Pinpoint the cell where the given text exists, returning its (X, Y) midpoint coordinate. 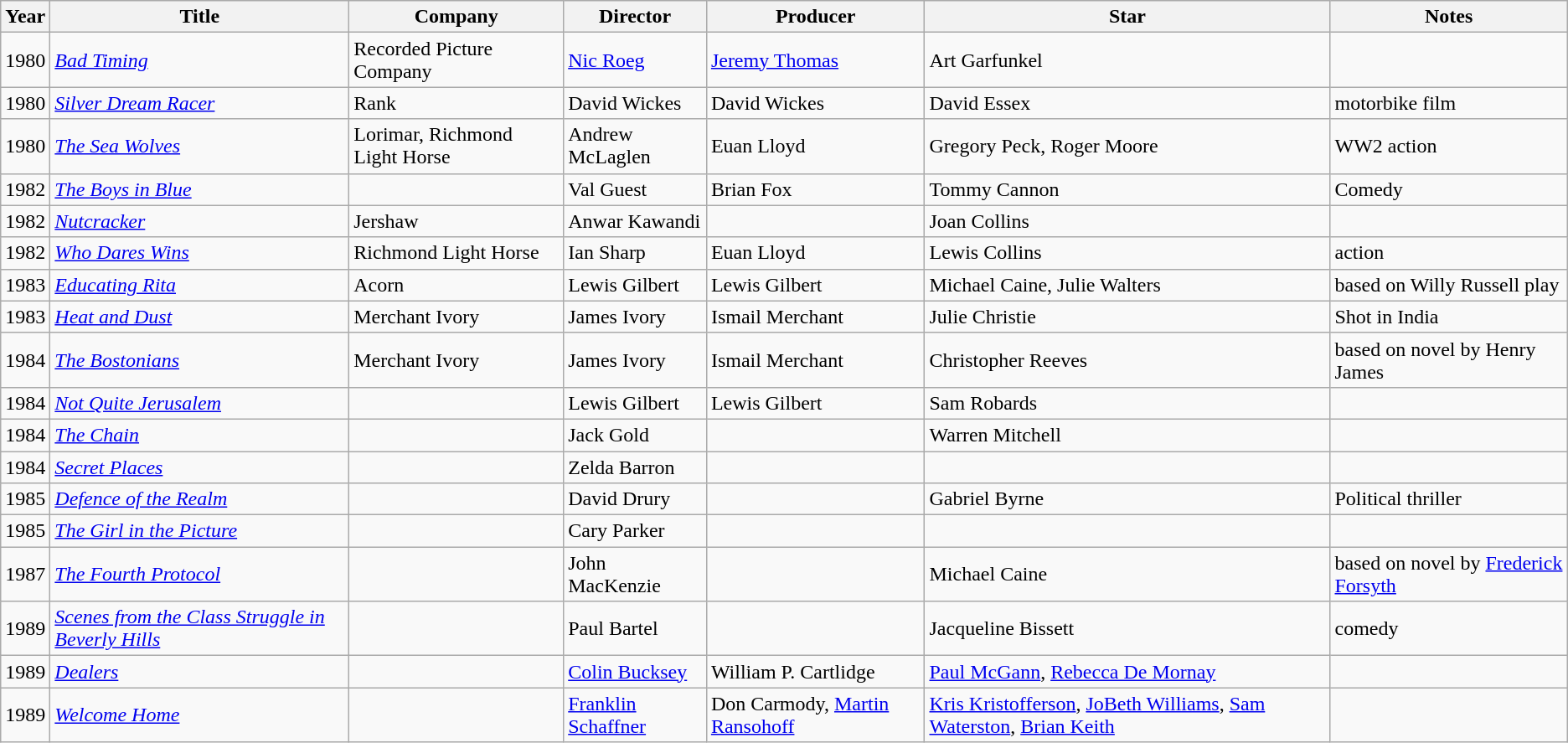
based on novel by Henry James (1449, 360)
Jershaw (456, 221)
motorbike film (1449, 103)
Heat and Dust (199, 317)
Who Dares Wins (199, 253)
Defence of the Realm (199, 499)
Comedy (1449, 189)
Paul McGann, Rebecca De Mornay (1127, 672)
Scenes from the Class Struggle in Beverly Hills (199, 628)
Don Carmody, Martin Ransohoff (816, 715)
David Drury (635, 499)
Ian Sharp (635, 253)
Brian Fox (816, 189)
Jeremy Thomas (816, 60)
Julie Christie (1127, 317)
Political thriller (1449, 499)
Jack Gold (635, 435)
Gregory Peck, Roger Moore (1127, 146)
Zelda Barron (635, 467)
David Essex (1127, 103)
Paul Bartel (635, 628)
Warren Mitchell (1127, 435)
Bad Timing (199, 60)
Cary Parker (635, 531)
Christopher Reeves (1127, 360)
Recorded Picture Company (456, 60)
The Girl in the Picture (199, 531)
Art Garfunkel (1127, 60)
comedy (1449, 628)
Not Quite Jerusalem (199, 403)
Producer (816, 17)
Year (25, 17)
Lewis Collins (1127, 253)
Richmond Light Horse (456, 253)
William P. Cartlidge (816, 672)
The Sea Wolves (199, 146)
action (1449, 253)
Director (635, 17)
Jacqueline Bissett (1127, 628)
Dealers (199, 672)
The Fourth Protocol (199, 575)
Educating Rita (199, 285)
Secret Places (199, 467)
Notes (1449, 17)
Star (1127, 17)
Title (199, 17)
Val Guest (635, 189)
Lorimar, Richmond Light Horse (456, 146)
Acorn (456, 285)
The Chain (199, 435)
Gabriel Byrne (1127, 499)
Michael Caine, Julie Walters (1127, 285)
Silver Dream Racer (199, 103)
Michael Caine (1127, 575)
Joan Collins (1127, 221)
Sam Robards (1127, 403)
Shot in India (1449, 317)
WW2 action (1449, 146)
Nutcracker (199, 221)
The Boys in Blue (199, 189)
John MacKenzie (635, 575)
based on novel by Frederick Forsyth (1449, 575)
Colin Bucksey (635, 672)
Anwar Kawandi (635, 221)
Franklin Schaffner (635, 715)
1987 (25, 575)
Company (456, 17)
Kris Kristofferson, JoBeth Williams, Sam Waterston, Brian Keith (1127, 715)
Welcome Home (199, 715)
Nic Roeg (635, 60)
The Bostonians (199, 360)
Andrew McLaglen (635, 146)
Tommy Cannon (1127, 189)
Rank (456, 103)
based on Willy Russell play (1449, 285)
